Find where the given text appears and provide that cell's center as (X, Y) coordinate. 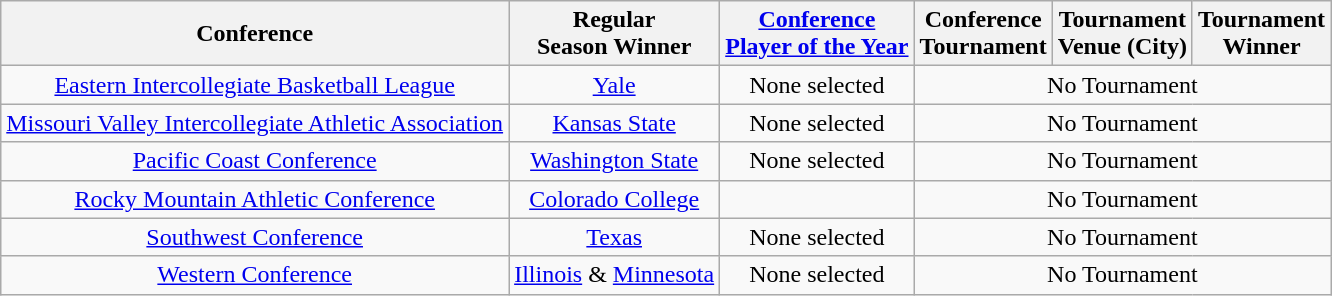
Texas (614, 237)
Conference Tournament (983, 34)
Conference (255, 34)
Eastern Intercollegiate Basketball League (255, 85)
Illinois & Minnesota (614, 275)
Western Conference (255, 275)
Missouri Valley Intercollegiate Athletic Association (255, 123)
Kansas State (614, 123)
Pacific Coast Conference (255, 161)
Tournament Venue (City) (1122, 34)
Tournament Winner (1261, 34)
Colorado College (614, 199)
Southwest Conference (255, 237)
Washington State (614, 161)
Rocky Mountain Athletic Conference (255, 199)
Yale (614, 85)
Conference Player of the Year (817, 34)
Regular Season Winner (614, 34)
